Detect which cell encompasses the target text, then output its [X, Y] center coordinate. 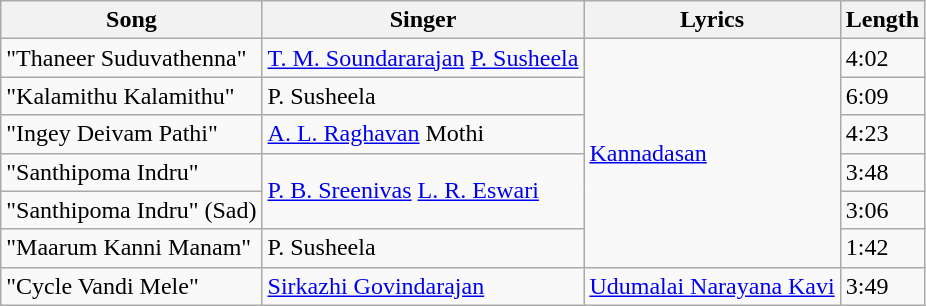
3:48 [882, 172]
Udumalai Narayana Kavi [712, 286]
6:09 [882, 96]
4:02 [882, 58]
Lyrics [712, 20]
Kannadasan [712, 153]
Length [882, 20]
"Thaneer Suduvathenna" [132, 58]
3:06 [882, 210]
A. L. Raghavan Mothi [423, 134]
Song [132, 20]
"Cycle Vandi Mele" [132, 286]
1:42 [882, 248]
"Maarum Kanni Manam" [132, 248]
"Ingey Deivam Pathi" [132, 134]
"Kalamithu Kalamithu" [132, 96]
"Santhipoma Indru" (Sad) [132, 210]
P. B. Sreenivas L. R. Eswari [423, 191]
4:23 [882, 134]
Singer [423, 20]
T. M. Soundararajan P. Susheela [423, 58]
Sirkazhi Govindarajan [423, 286]
3:49 [882, 286]
"Santhipoma Indru" [132, 172]
